Return (x, y) of the center of cell containing provided text 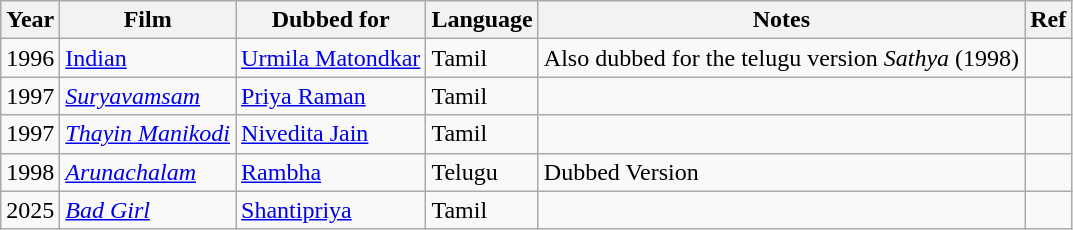
Thayin Manikodi (148, 134)
Rambha (331, 172)
Dubbed for (331, 20)
Language (482, 20)
Urmila Matondkar (331, 58)
Priya Raman (331, 96)
Telugu (482, 172)
Indian (148, 58)
Shantipriya (331, 210)
Film (148, 20)
Dubbed Version (781, 172)
Also dubbed for the telugu version Sathya (1998) (781, 58)
Bad Girl (148, 210)
Year (30, 20)
2025 (30, 210)
1998 (30, 172)
Arunachalam (148, 172)
Ref (1048, 20)
Notes (781, 20)
Nivedita Jain (331, 134)
Suryavamsam (148, 96)
1996 (30, 58)
